Identify which cell holds the provided text, then report its [X, Y] central coordinate. 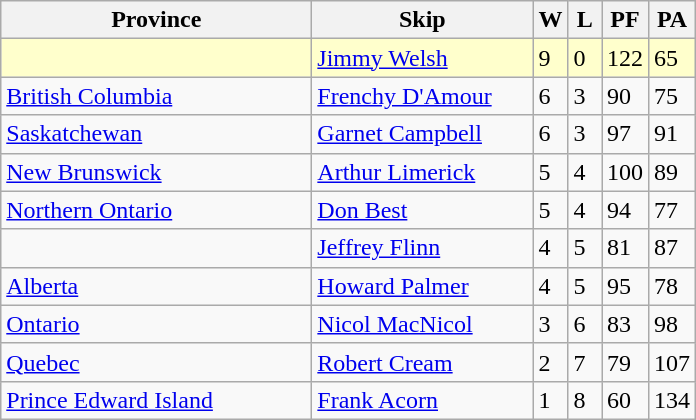
PA [672, 20]
Skip [422, 20]
Province [156, 20]
94 [626, 210]
90 [626, 96]
91 [672, 134]
134 [672, 400]
60 [626, 400]
7 [585, 362]
Nicol MacNicol [422, 324]
1 [550, 400]
Jeffrey Flinn [422, 248]
Garnet Campbell [422, 134]
Robert Cream [422, 362]
8 [585, 400]
79 [626, 362]
Don Best [422, 210]
W [550, 20]
PF [626, 20]
77 [672, 210]
98 [672, 324]
Frenchy D'Amour [422, 96]
Howard Palmer [422, 286]
Alberta [156, 286]
78 [672, 286]
97 [626, 134]
0 [585, 58]
100 [626, 172]
95 [626, 286]
107 [672, 362]
9 [550, 58]
Ontario [156, 324]
122 [626, 58]
83 [626, 324]
65 [672, 58]
Frank Acorn [422, 400]
75 [672, 96]
81 [626, 248]
Jimmy Welsh [422, 58]
87 [672, 248]
Quebec [156, 362]
Northern Ontario [156, 210]
2 [550, 362]
Arthur Limerick [422, 172]
British Columbia [156, 96]
Saskatchewan [156, 134]
Prince Edward Island [156, 400]
89 [672, 172]
New Brunswick [156, 172]
L [585, 20]
